Search for the cell housing the specified text and yield its (X, Y) center coordinate. 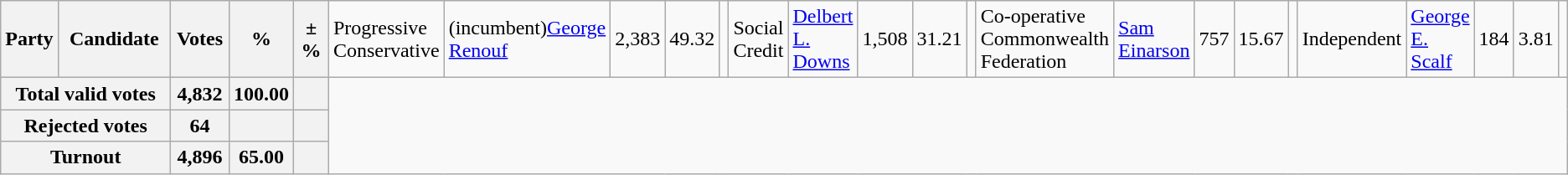
184 (1494, 39)
100.00 (261, 94)
Total valid votes (85, 94)
757 (1215, 39)
George E. Scalf (1441, 39)
Independent (1352, 39)
64 (200, 126)
±% (312, 39)
Turnout (85, 157)
Party (29, 39)
Sam Einarson (1154, 39)
1,508 (885, 39)
Candidate (114, 39)
% (261, 39)
3.81 (1536, 39)
4,832 (200, 94)
65.00 (261, 157)
(incumbent)George Renouf (528, 39)
2,383 (638, 39)
Delbert L. Downs (823, 39)
Co-operative Commonwealth Federation (1044, 39)
31.21 (940, 39)
Rejected votes (85, 126)
Votes (200, 39)
Progressive Conservative (386, 39)
Social Credit (759, 39)
15.67 (1261, 39)
4,896 (200, 157)
49.32 (692, 39)
